From the cell containing the given text, extract its center point as (x, y) coordinate. 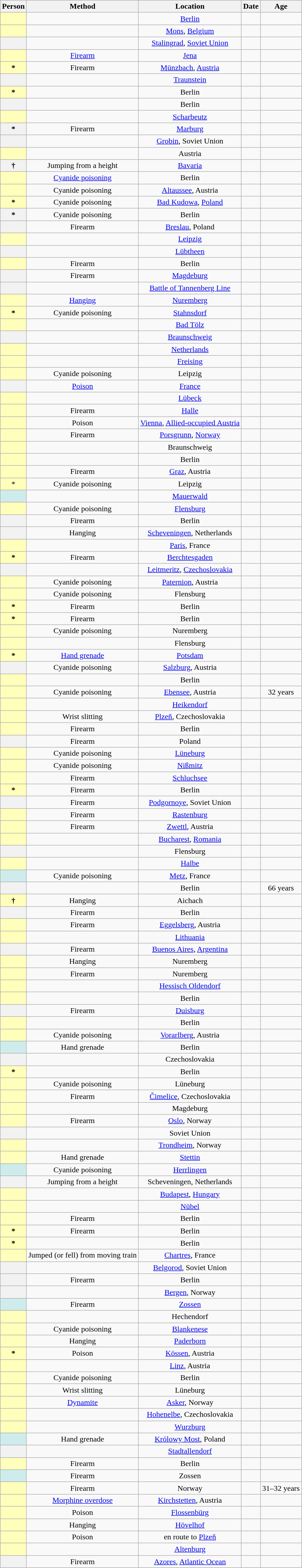
Bucharest, Romania (190, 839)
Paderborn (190, 1341)
Grobin, Soviet Union (190, 141)
31–32 years (281, 1488)
Age (281, 6)
Hechendorf (190, 1316)
Freising (190, 362)
Linz, Austria (190, 1366)
Battle of Tannenberg Line (190, 288)
Breslau, Poland (190, 227)
Rastenburg (190, 815)
Schluchsee (190, 778)
Method (82, 6)
Duisburg (190, 1010)
Porsgrunn, Norway (190, 435)
Paternion, Austria (190, 582)
Eggelsberg, Austria (190, 925)
Chartres, France (190, 1255)
Traunstein (190, 80)
Lithuania (190, 937)
en route to Plzeň (190, 1537)
Kössen, Austria (190, 1353)
Jena (190, 55)
Scharbeutz (190, 116)
Trondheim, Norway (190, 1145)
Marburg (190, 129)
Plzeň, Czechoslovakia (190, 716)
Azores, Atlantic Ocean (190, 1562)
Altaussee, Austria (190, 190)
Čimelice, Czechoslovakia (190, 1096)
Podgornoye, Soviet Union (190, 802)
Mons, Belgium (190, 31)
Morphine overdose (82, 1500)
Asker, Norway (190, 1402)
France (190, 386)
Belgorod, Soviet Union (190, 1268)
Stahnsdorf (190, 312)
Budapest, Hungary (190, 1194)
Date (251, 6)
Potsdam (190, 655)
Berchtesgaden (190, 558)
Hohenelbe, Czechoslovakia (190, 1415)
Nübel (190, 1206)
Stadtallendorf (190, 1451)
Królowy Most, Poland (190, 1439)
Stettin (190, 1158)
Bad Tölz (190, 325)
Buenos Aires, Argentina (190, 949)
Vienna, Allied-occupied Austria (190, 423)
Halbe (190, 863)
Kirchstetten, Austria (190, 1500)
Stalingrad, Soviet Union (190, 43)
Soviet Union (190, 1133)
Zwettl, Austria (190, 827)
Czechoslovakia (190, 1059)
Bad Kudowa, Poland (190, 202)
Norway (190, 1488)
Metz, France (190, 876)
Location (190, 6)
Jumped (or fell) from moving train (82, 1255)
Bavaria (190, 166)
Paris, France (190, 545)
Lübtheen (190, 251)
Wurzburg (190, 1427)
Münzbach, Austria (190, 68)
Heikendorf (190, 704)
Bergen, Norway (190, 1292)
Vorarlberg, Austria (190, 1035)
Blankenese (190, 1329)
Mauerwald (190, 496)
Netherlands (190, 349)
Ebensee, Austria (190, 692)
Lübeck (190, 398)
Altenburg (190, 1549)
Nißmitz (190, 766)
Hövelhof (190, 1525)
Graz, Austria (190, 472)
Person (14, 6)
Herrlingen (190, 1170)
Leitmeritz, Czechoslovakia (190, 570)
Salzburg, Austria (190, 668)
66 years (281, 888)
Flossenbürg (190, 1512)
Austria (190, 153)
Oslo, Norway (190, 1121)
Aichach (190, 900)
Hessisch Oldendorf (190, 986)
Halle (190, 410)
32 years (281, 692)
Dynamite (82, 1402)
Poland (190, 741)
